Return the (X, Y) coordinate for the center point of the cell that contains the specified text.  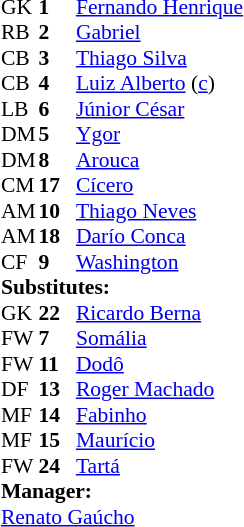
Fabinho (160, 415)
Júnior César (160, 109)
Substitutes: (122, 287)
8 (57, 160)
Maurício (160, 441)
5 (57, 135)
Arouca (160, 160)
Tartá (160, 466)
15 (57, 441)
6 (57, 109)
11 (57, 364)
Darío Conca (160, 237)
Ricardo Berna (160, 313)
24 (57, 466)
Gabriel (160, 33)
Thiago Silva (160, 58)
Thiago Neves (160, 211)
Cícero (160, 185)
18 (57, 237)
14 (57, 415)
CF (20, 262)
7 (57, 339)
13 (57, 389)
9 (57, 262)
GK (20, 313)
LB (20, 109)
2 (57, 33)
Ygor (160, 135)
Dodô (160, 364)
4 (57, 83)
Manager: (122, 491)
Roger Machado (160, 389)
DF (20, 389)
Washington (160, 262)
10 (57, 211)
22 (57, 313)
CM (20, 185)
3 (57, 58)
17 (57, 185)
RB (20, 33)
Somália (160, 339)
Luiz Alberto (c) (160, 83)
